Pinpoint the cell where the given text exists, returning its [X, Y] midpoint coordinate. 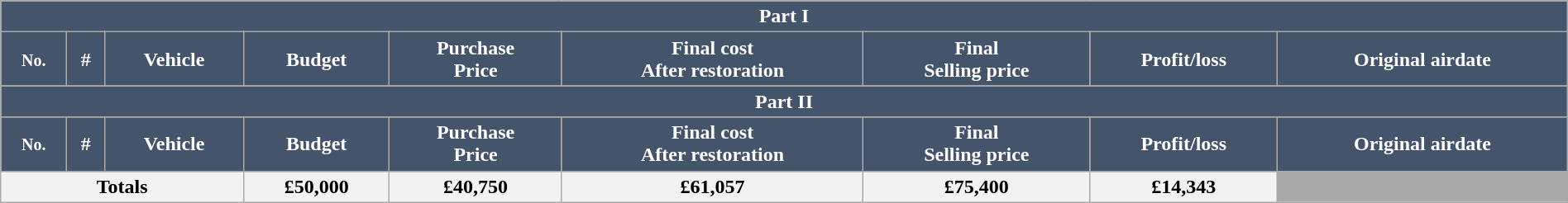
£75,400 [977, 186]
Part II [784, 101]
£61,057 [713, 186]
£40,750 [476, 186]
Totals [122, 186]
£50,000 [317, 186]
£14,343 [1184, 186]
Part I [784, 17]
